Locate the cell with the specified text and output its (X, Y) center coordinate. 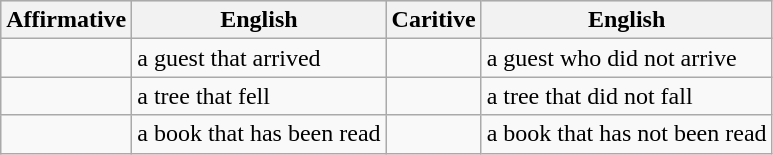
Affirmative (66, 20)
a book that has been read (259, 134)
a guest that arrived (259, 58)
a tree that did not fall (626, 96)
Caritive (434, 20)
a tree that fell (259, 96)
a book that has not been read (626, 134)
a guest who did not arrive (626, 58)
